Determine the (X, Y) coordinate at the center of the cell enclosing the given text.  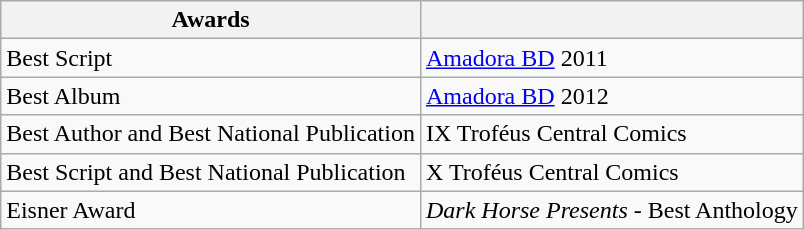
Amadora BD 2012 (612, 96)
Eisner Award (211, 210)
Amadora BD 2011 (612, 58)
Dark Horse Presents - Best Anthology (612, 210)
IX Troféus Central Comics (612, 134)
Best Script and Best National Publication (211, 172)
X Troféus Central Comics (612, 172)
Best Album (211, 96)
Awards (211, 20)
Best Author and Best National Publication (211, 134)
Best Script (211, 58)
